Find where the given text appears and provide that cell's center as [x, y] coordinate. 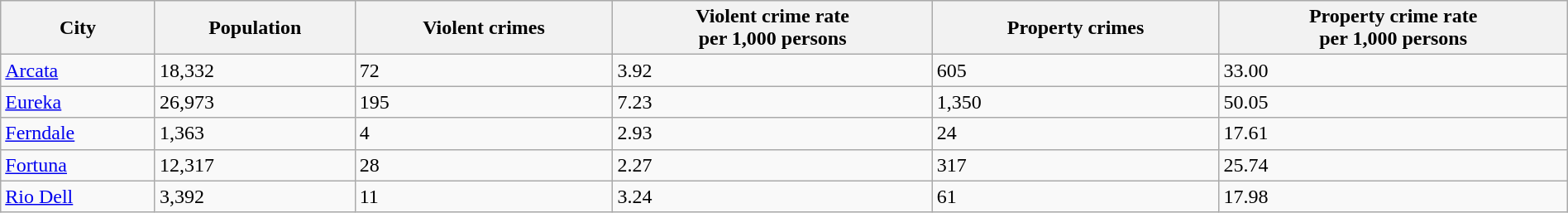
Violent crime rateper 1,000 persons [772, 28]
3,392 [255, 196]
2.93 [772, 133]
Ferndale [78, 133]
50.05 [1393, 102]
61 [1075, 196]
11 [484, 196]
4 [484, 133]
17.61 [1393, 133]
2.27 [772, 165]
Population [255, 28]
605 [1075, 70]
Rio Dell [78, 196]
7.23 [772, 102]
33.00 [1393, 70]
317 [1075, 165]
1,363 [255, 133]
17.98 [1393, 196]
Property crime rateper 1,000 persons [1393, 28]
24 [1075, 133]
28 [484, 165]
26,973 [255, 102]
Violent crimes [484, 28]
25.74 [1393, 165]
Eureka [78, 102]
Arcata [78, 70]
72 [484, 70]
3.24 [772, 196]
1,350 [1075, 102]
12,317 [255, 165]
City [78, 28]
195 [484, 102]
Property crimes [1075, 28]
3.92 [772, 70]
18,332 [255, 70]
Fortuna [78, 165]
